Pinpoint the cell where the given text exists, returning its [X, Y] midpoint coordinate. 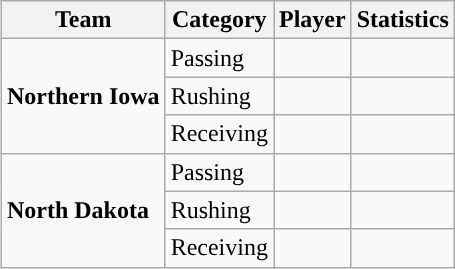
North Dakota [83, 210]
Player [313, 20]
Statistics [402, 20]
Northern Iowa [83, 96]
Team [83, 20]
Category [219, 20]
